Determine the [x, y] coordinate at the center of the cell enclosing the given text.  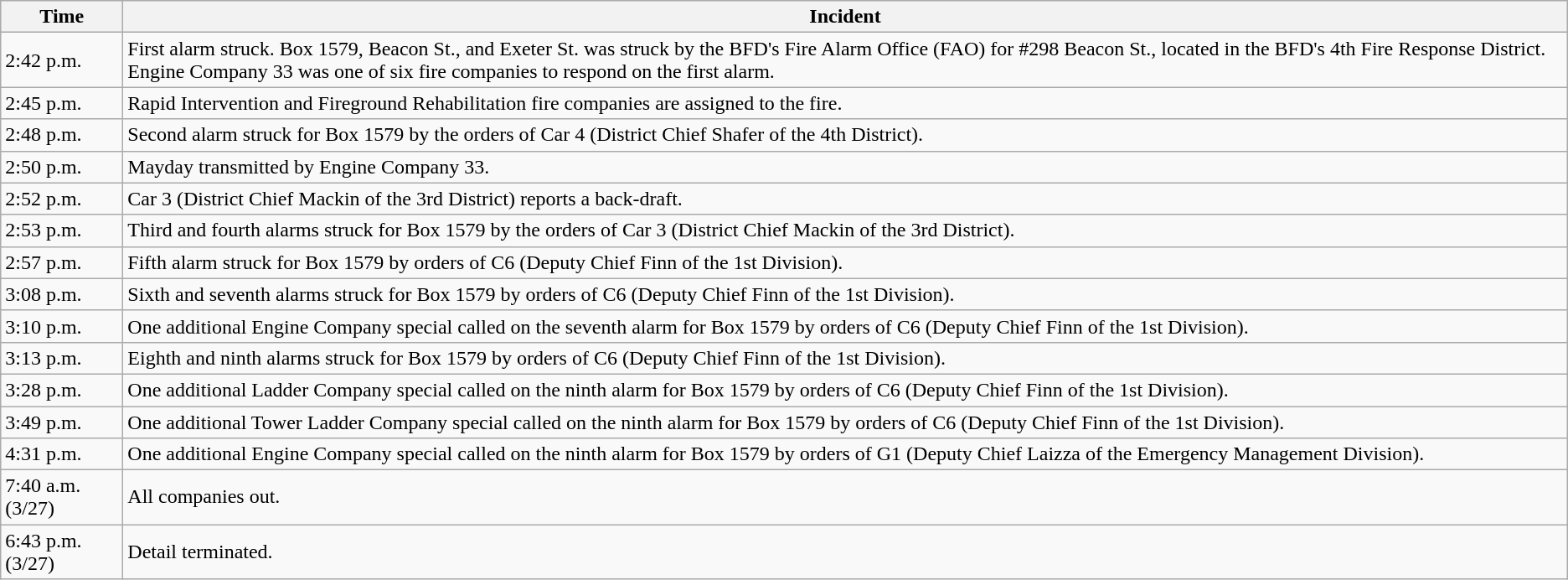
3:28 p.m. [62, 390]
Detail terminated. [845, 552]
2:57 p.m. [62, 262]
2:53 p.m. [62, 230]
One additional Ladder Company special called on the ninth alarm for Box 1579 by orders of C6 (Deputy Chief Finn of the 1st Division). [845, 390]
Sixth and seventh alarms struck for Box 1579 by orders of C6 (Deputy Chief Finn of the 1st Division). [845, 294]
3:13 p.m. [62, 358]
Car 3 (District Chief Mackin of the 3rd District) reports a back-draft. [845, 199]
2:42 p.m. [62, 60]
All companies out. [845, 498]
Second alarm struck for Box 1579 by the orders of Car 4 (District Chief Shafer of the 4th District). [845, 135]
6:43 p.m. (3/27) [62, 552]
Rapid Intervention and Fireground Rehabilitation fire companies are assigned to the fire. [845, 103]
2:48 p.m. [62, 135]
2:50 p.m. [62, 167]
4:31 p.m. [62, 454]
3:08 p.m. [62, 294]
Fifth alarm struck for Box 1579 by orders of C6 (Deputy Chief Finn of the 1st Division). [845, 262]
Third and fourth alarms struck for Box 1579 by the orders of Car 3 (District Chief Mackin of the 3rd District). [845, 230]
One additional Engine Company special called on the seventh alarm for Box 1579 by orders of C6 (Deputy Chief Finn of the 1st Division). [845, 326]
Incident [845, 17]
2:45 p.m. [62, 103]
7:40 a.m. (3/27) [62, 498]
2:52 p.m. [62, 199]
3:49 p.m. [62, 422]
Eighth and ninth alarms struck for Box 1579 by orders of C6 (Deputy Chief Finn of the 1st Division). [845, 358]
Mayday transmitted by Engine Company 33. [845, 167]
One additional Tower Ladder Company special called on the ninth alarm for Box 1579 by orders of C6 (Deputy Chief Finn of the 1st Division). [845, 422]
3:10 p.m. [62, 326]
Time [62, 17]
